Locate the cell with the specified text and output its (X, Y) center coordinate. 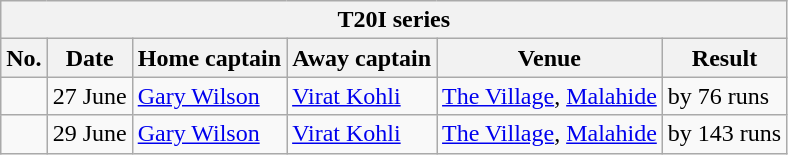
Result (724, 58)
by 76 runs (724, 96)
29 June (90, 134)
by 143 runs (724, 134)
Home captain (209, 58)
No. (24, 58)
Away captain (362, 58)
Venue (550, 58)
27 June (90, 96)
Date (90, 58)
T20I series (394, 20)
